Return [X, Y] of the center of cell containing provided text 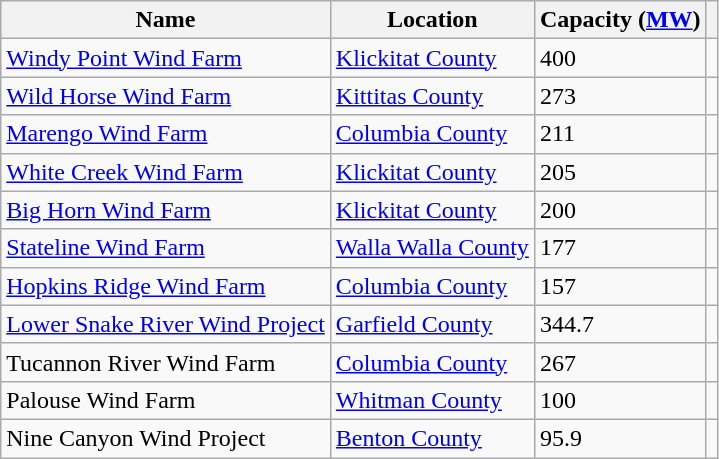
Nine Canyon Wind Project [166, 438]
Walla Walla County [432, 248]
95.9 [620, 438]
Marengo Wind Farm [166, 134]
344.7 [620, 324]
Benton County [432, 438]
Capacity (MW) [620, 20]
Wild Horse Wind Farm [166, 96]
Hopkins Ridge Wind Farm [166, 286]
Name [166, 20]
Tucannon River Wind Farm [166, 362]
Kittitas County [432, 96]
Location [432, 20]
Big Horn Wind Farm [166, 210]
273 [620, 96]
Lower Snake River Wind Project [166, 324]
Garfield County [432, 324]
Windy Point Wind Farm [166, 58]
Whitman County [432, 400]
211 [620, 134]
205 [620, 172]
400 [620, 58]
100 [620, 400]
Stateline Wind Farm [166, 248]
White Creek Wind Farm [166, 172]
Palouse Wind Farm [166, 400]
267 [620, 362]
157 [620, 286]
200 [620, 210]
177 [620, 248]
